For the text-containing cell, return its midpoint in [X, Y] coordinate format. 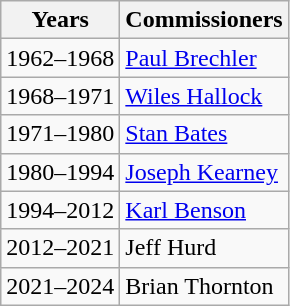
Joseph Kearney [204, 172]
Karl Benson [204, 210]
Stan Bates [204, 134]
Wiles Hallock [204, 96]
Jeff Hurd [204, 248]
1968–1971 [60, 96]
2012–2021 [60, 248]
Commissioners [204, 20]
Paul Brechler [204, 58]
2021–2024 [60, 286]
Brian Thornton [204, 286]
1980–1994 [60, 172]
1971–1980 [60, 134]
1994–2012 [60, 210]
1962–1968 [60, 58]
Years [60, 20]
